From the cell containing the given text, extract its center point as (x, y) coordinate. 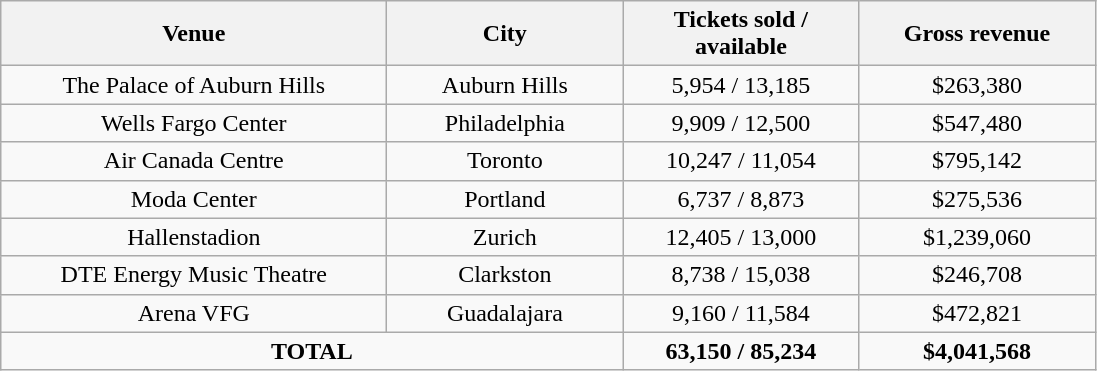
9,160 / 11,584 (741, 313)
12,405 / 13,000 (741, 237)
$472,821 (977, 313)
Gross revenue (977, 34)
5,954 / 13,185 (741, 85)
DTE Energy Music Theatre (194, 275)
$263,380 (977, 85)
Venue (194, 34)
8,738 / 15,038 (741, 275)
Guadalajara (505, 313)
Zurich (505, 237)
63,150 / 85,234 (741, 351)
Air Canada Centre (194, 161)
Philadelphia (505, 123)
Moda Center (194, 199)
$275,536 (977, 199)
TOTAL (312, 351)
$795,142 (977, 161)
Clarkston (505, 275)
Portland (505, 199)
Wells Fargo Center (194, 123)
City (505, 34)
The Palace of Auburn Hills (194, 85)
9,909 / 12,500 (741, 123)
Hallenstadion (194, 237)
Arena VFG (194, 313)
6,737 / 8,873 (741, 199)
Tickets sold / available (741, 34)
$4,041,568 (977, 351)
$547,480 (977, 123)
10,247 / 11,054 (741, 161)
Toronto (505, 161)
$246,708 (977, 275)
$1,239,060 (977, 237)
Auburn Hills (505, 85)
